Scan for the cell matching the given text and deliver its (x, y) coordinate at center. 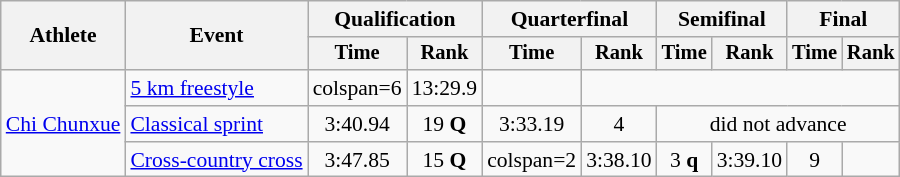
colspan=6 (358, 88)
13:29.9 (444, 88)
Semifinal (722, 19)
5 km freestyle (216, 88)
Chi Chunxue (64, 124)
3:40.94 (358, 124)
Final (843, 19)
Athlete (64, 36)
Event (216, 36)
Qualification (396, 19)
3:33.19 (532, 124)
4 (618, 124)
did not advance (778, 124)
Quarterfinal (570, 19)
19 Q (444, 124)
Classical sprint (216, 124)
